Identify which cell holds the provided text, then report its (X, Y) central coordinate. 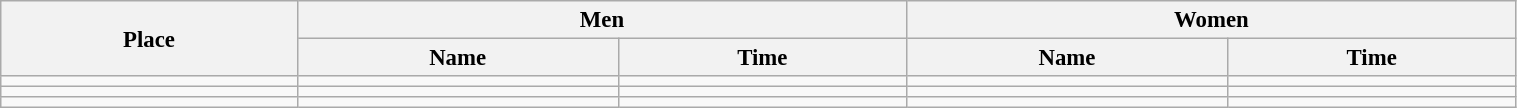
Women (1212, 20)
Place (150, 38)
Men (602, 20)
